Output the (X, Y) coordinate of the center of the cell containing the given text.  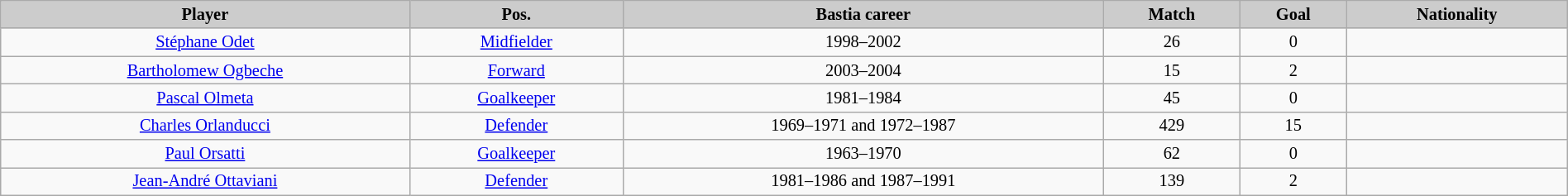
Bartholomew Ogbeche (205, 70)
Charles Orlanducci (205, 126)
Paul Orsatti (205, 154)
62 (1171, 154)
Forward (516, 70)
45 (1171, 98)
139 (1171, 181)
Player (205, 14)
429 (1171, 126)
Goal (1293, 14)
Pos. (516, 14)
1981–1984 (863, 98)
2003–2004 (863, 70)
Bastia career (863, 14)
1981–1986 and 1987–1991 (863, 181)
Pascal Olmeta (205, 98)
1969–1971 and 1972–1987 (863, 126)
Nationality (1457, 14)
1963–1970 (863, 154)
Jean-André Ottaviani (205, 181)
Stéphane Odet (205, 42)
Match (1171, 14)
26 (1171, 42)
1998–2002 (863, 42)
Midfielder (516, 42)
